Detect which cell encompasses the target text, then output its [X, Y] center coordinate. 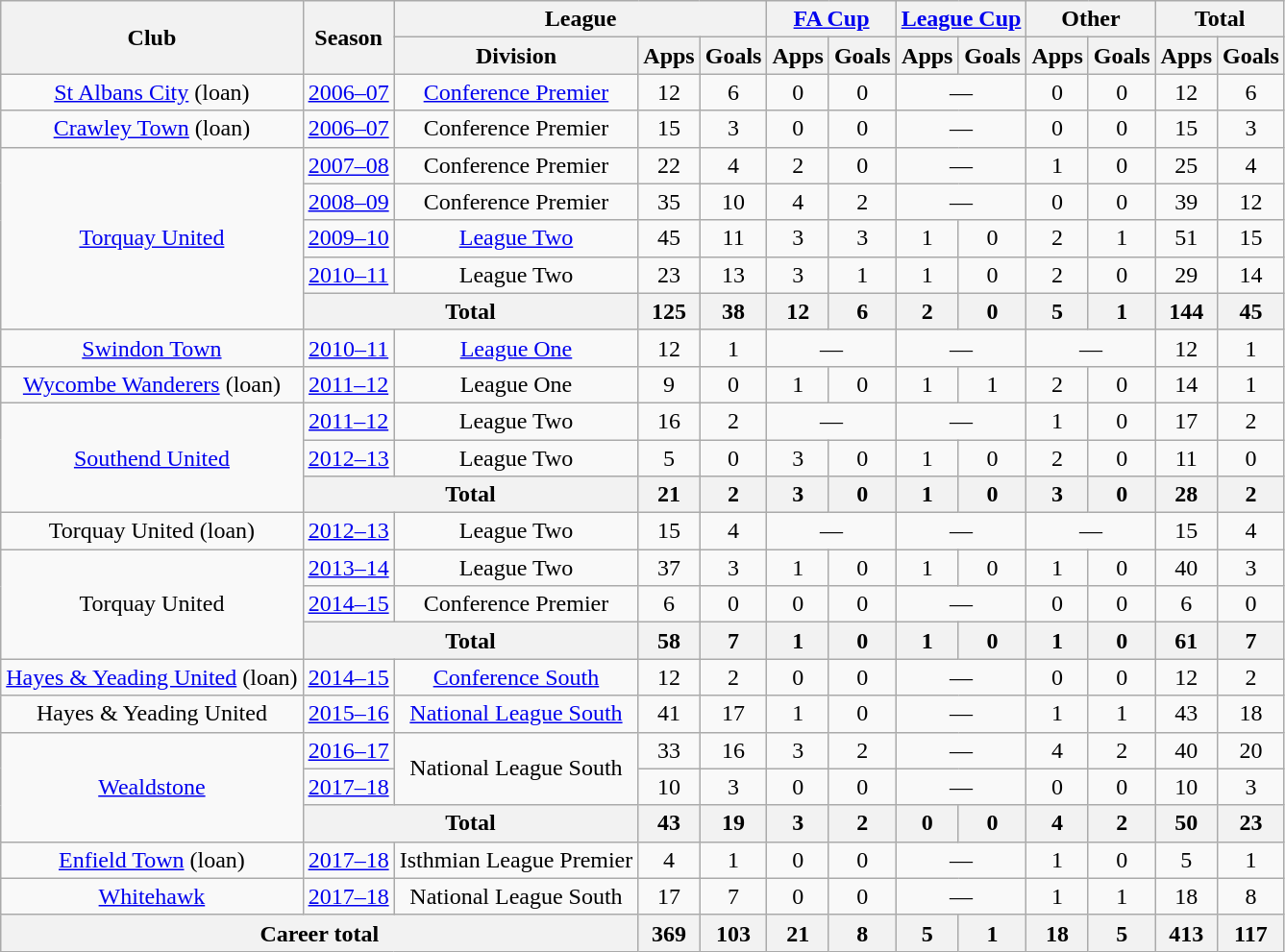
51 [1186, 238]
2013–14 [348, 568]
2016–17 [348, 750]
22 [669, 165]
50 [1186, 823]
369 [669, 933]
29 [1186, 275]
Whitehawk [152, 896]
League Cup [961, 19]
Southend United [152, 457]
Conference South [516, 677]
38 [733, 311]
Hayes & Yeading United [152, 714]
2007–08 [348, 165]
28 [1186, 495]
117 [1251, 933]
Hayes & Yeading United (loan) [152, 677]
Season [348, 37]
Torquay United (loan) [152, 531]
58 [669, 641]
Swindon Town [152, 348]
Crawley Town (loan) [152, 129]
Club [152, 37]
9 [669, 384]
35 [669, 202]
19 [733, 823]
33 [669, 750]
413 [1186, 933]
Career total [319, 933]
Enfield Town (loan) [152, 860]
61 [1186, 641]
Wealdstone [152, 787]
144 [1186, 311]
41 [669, 714]
25 [1186, 165]
125 [669, 311]
2009–10 [348, 238]
39 [1186, 202]
Division [516, 56]
Wycombe Wanderers (loan) [152, 384]
13 [733, 275]
Other [1091, 19]
League [581, 19]
St Albans City (loan) [152, 92]
2015–16 [348, 714]
Isthmian League Premier [516, 860]
2008–09 [348, 202]
37 [669, 568]
FA Cup [831, 19]
103 [733, 933]
20 [1251, 750]
